Pinpoint the cell where the given text exists, returning its [x, y] midpoint coordinate. 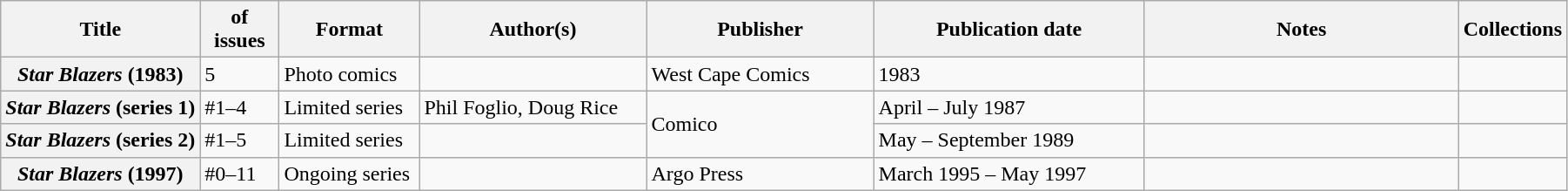
March 1995 – May 1997 [1009, 174]
Comico [761, 124]
#1–5 [240, 140]
Star Blazers (series 1) [101, 107]
#1–4 [240, 107]
Star Blazers (1983) [101, 74]
Publication date [1009, 30]
West Cape Comics [761, 74]
Collections [1512, 30]
Author(s) [533, 30]
Star Blazers (1997) [101, 174]
April – July 1987 [1009, 107]
Format [350, 30]
Argo Press [761, 174]
Publisher [761, 30]
1983 [1009, 74]
of issues [240, 30]
Photo comics [350, 74]
#0–11 [240, 174]
May – September 1989 [1009, 140]
Phil Foglio, Doug Rice [533, 107]
Star Blazers (series 2) [101, 140]
Ongoing series [350, 174]
Title [101, 30]
5 [240, 74]
Notes [1302, 30]
